Pinpoint the cell where the given text exists, returning its (X, Y) midpoint coordinate. 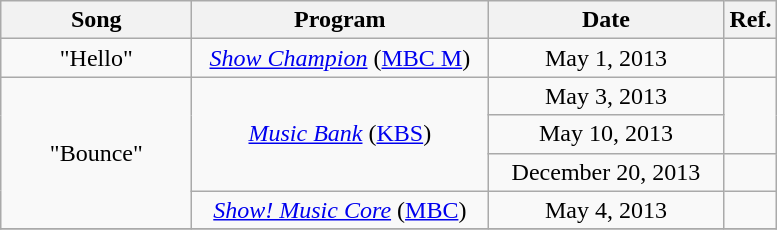
"Bounce" (96, 153)
Ref. (750, 20)
Song (96, 20)
Date (606, 20)
December 20, 2013 (606, 172)
May 1, 2013 (606, 58)
May 3, 2013 (606, 96)
"Hello" (96, 58)
May 4, 2013 (606, 210)
Music Bank (KBS) (340, 134)
Show! Music Core (MBC) (340, 210)
May 10, 2013 (606, 134)
Program (340, 20)
Show Champion (MBC M) (340, 58)
